Search for the cell housing the specified text and yield its (x, y) center coordinate. 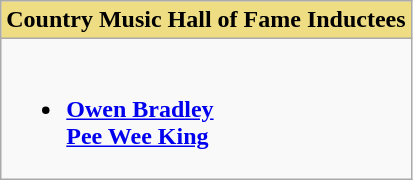
Owen BradleyPee Wee King (206, 109)
Country Music Hall of Fame Inductees (206, 20)
